Provide the (X, Y) coordinate of the cell's center where the given text is located.  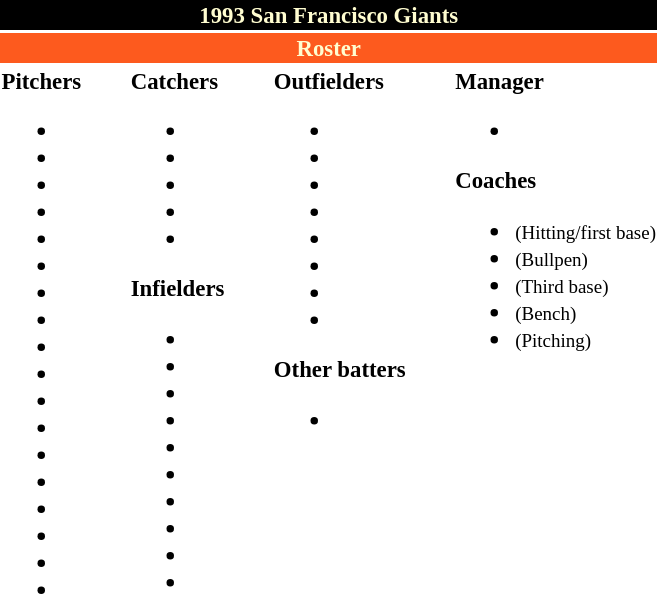
1993 San Francisco Giants (328, 15)
Roster (328, 48)
